Determine the (x, y) coordinate at the center of the cell enclosing the given text.  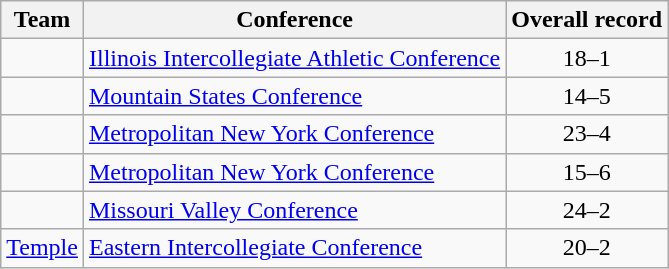
18–1 (587, 58)
Temple (42, 248)
Conference (294, 20)
23–4 (587, 134)
Missouri Valley Conference (294, 210)
14–5 (587, 96)
24–2 (587, 210)
Eastern Intercollegiate Conference (294, 248)
Illinois Intercollegiate Athletic Conference (294, 58)
20–2 (587, 248)
Mountain States Conference (294, 96)
Team (42, 20)
Overall record (587, 20)
15–6 (587, 172)
